Extract the [X, Y] coordinate from the center of the cell holding the provided text.  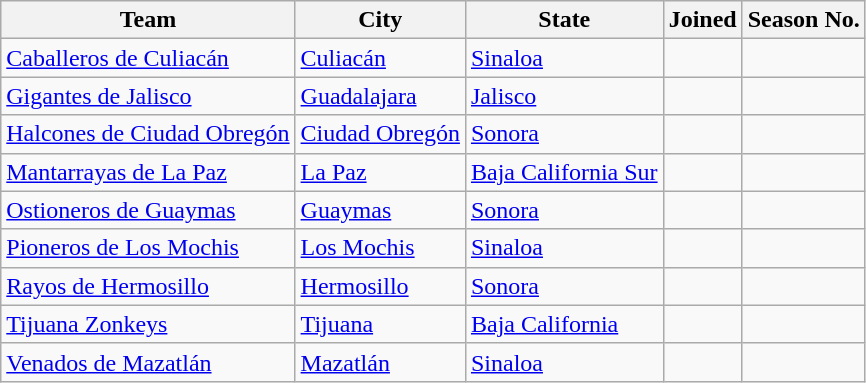
City [380, 20]
Gigantes de Jalisco [148, 96]
Jalisco [564, 96]
Hermosillo [380, 286]
Culiacán [380, 58]
Tijuana Zonkeys [148, 324]
Mazatlán [380, 362]
Venados de Mazatlán [148, 362]
Ciudad Obregón [380, 134]
Ostioneros de Guaymas [148, 210]
Halcones de Ciudad Obregón [148, 134]
Baja California [564, 324]
Baja California Sur [564, 172]
Joined [702, 20]
La Paz [380, 172]
Tijuana [380, 324]
Team [148, 20]
Caballeros de Culiacán [148, 58]
Season No. [804, 20]
Pioneros de Los Mochis [148, 248]
Rayos de Hermosillo [148, 286]
Mantarrayas de La Paz [148, 172]
Los Mochis [380, 248]
State [564, 20]
Guadalajara [380, 96]
Guaymas [380, 210]
